Scan for the cell matching the given text and deliver its [x, y] coordinate at center. 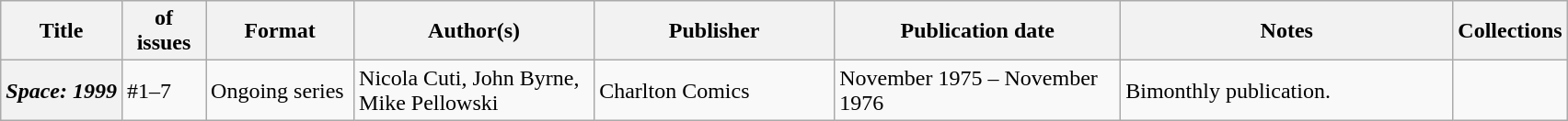
Notes [1286, 31]
Space: 1999 [62, 90]
Collections [1510, 31]
Bimonthly publication. [1286, 90]
Title [62, 31]
Nicola Cuti, John Byrne, Mike Pellowski [475, 90]
Charlton Comics [714, 90]
Publisher [714, 31]
Format [280, 31]
of issues [164, 31]
#1–7 [164, 90]
November 1975 – November 1976 [977, 90]
Publication date [977, 31]
Ongoing series [280, 90]
Author(s) [475, 31]
